Return [X, Y] of the center of cell containing provided text 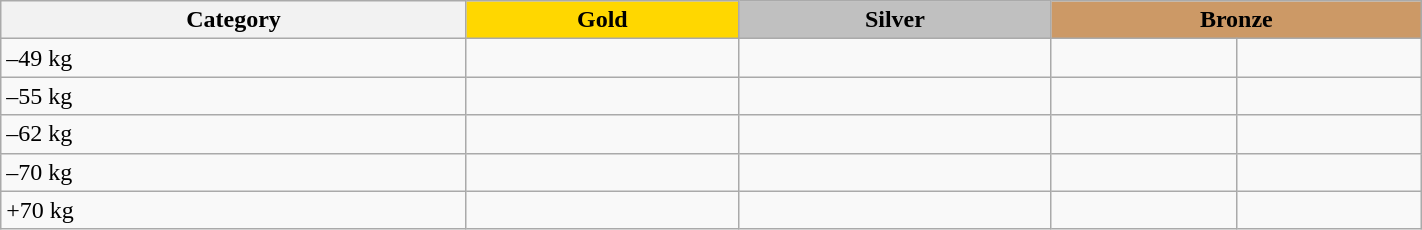
+70 kg [234, 210]
–49 kg [234, 58]
–55 kg [234, 96]
Bronze [1236, 20]
Gold [602, 20]
–62 kg [234, 134]
–70 kg [234, 172]
Silver [894, 20]
Category [234, 20]
